From the cell containing the given text, extract its center point as (x, y) coordinate. 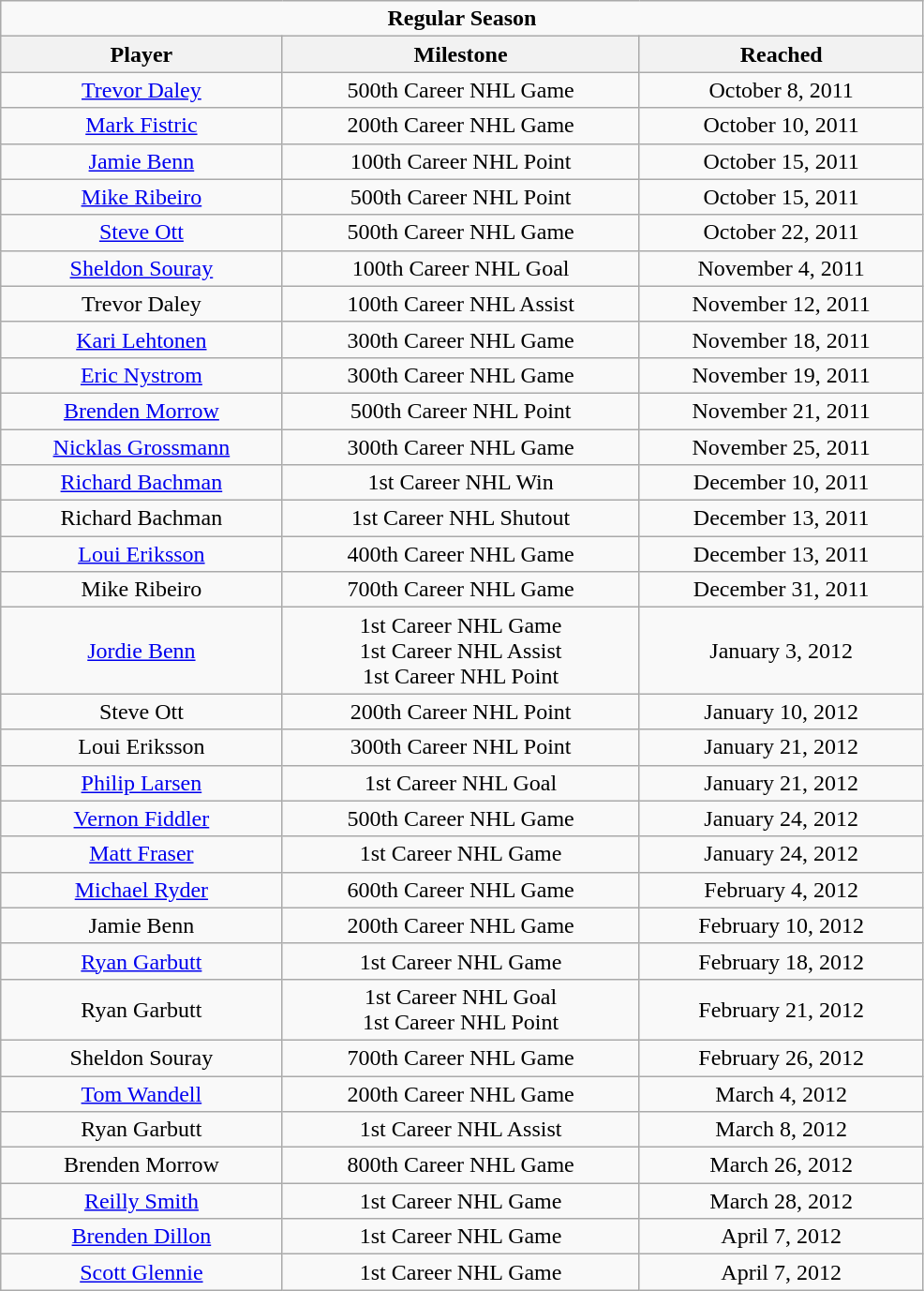
Philip Larsen (142, 783)
March 26, 2012 (782, 1165)
March 8, 2012 (782, 1130)
March 4, 2012 (782, 1094)
January 10, 2012 (782, 712)
1st Career NHL Assist (461, 1130)
1st Career NHL Shutout (461, 518)
Kari Lehtonen (142, 339)
1st Career NHL Goal1st Career NHL Point (461, 1009)
November 21, 2011 (782, 411)
100th Career NHL Assist (461, 304)
Matt Fraser (142, 854)
Mark Fistric (142, 126)
1st Career NHL Game1st Career NHL Assist1st Career NHL Point (461, 651)
February 4, 2012 (782, 890)
1st Career NHL Win (461, 483)
Jordie Benn (142, 651)
200th Career NHL Point (461, 712)
Brenden Dillon (142, 1237)
Regular Season (462, 19)
Milestone (461, 54)
Eric Nystrom (142, 375)
Reached (782, 54)
February 10, 2012 (782, 925)
Tom Wandell (142, 1094)
100th Career NHL Point (461, 161)
November 25, 2011 (782, 447)
October 8, 2011 (782, 90)
600th Career NHL Game (461, 890)
February 18, 2012 (782, 961)
December 31, 2011 (782, 590)
Scott Glennie (142, 1272)
Nicklas Grossmann (142, 447)
1st Career NHL Goal (461, 783)
October 22, 2011 (782, 233)
400th Career NHL Game (461, 554)
300th Career NHL Point (461, 747)
January 3, 2012 (782, 651)
November 4, 2011 (782, 268)
Vernon Fiddler (142, 818)
100th Career NHL Goal (461, 268)
Michael Ryder (142, 890)
February 26, 2012 (782, 1058)
February 21, 2012 (782, 1009)
Reilly Smith (142, 1201)
November 12, 2011 (782, 304)
Player (142, 54)
October 10, 2011 (782, 126)
March 28, 2012 (782, 1201)
December 10, 2011 (782, 483)
November 19, 2011 (782, 375)
800th Career NHL Game (461, 1165)
November 18, 2011 (782, 339)
